Output the [X, Y] coordinate of the center of the cell containing the given text.  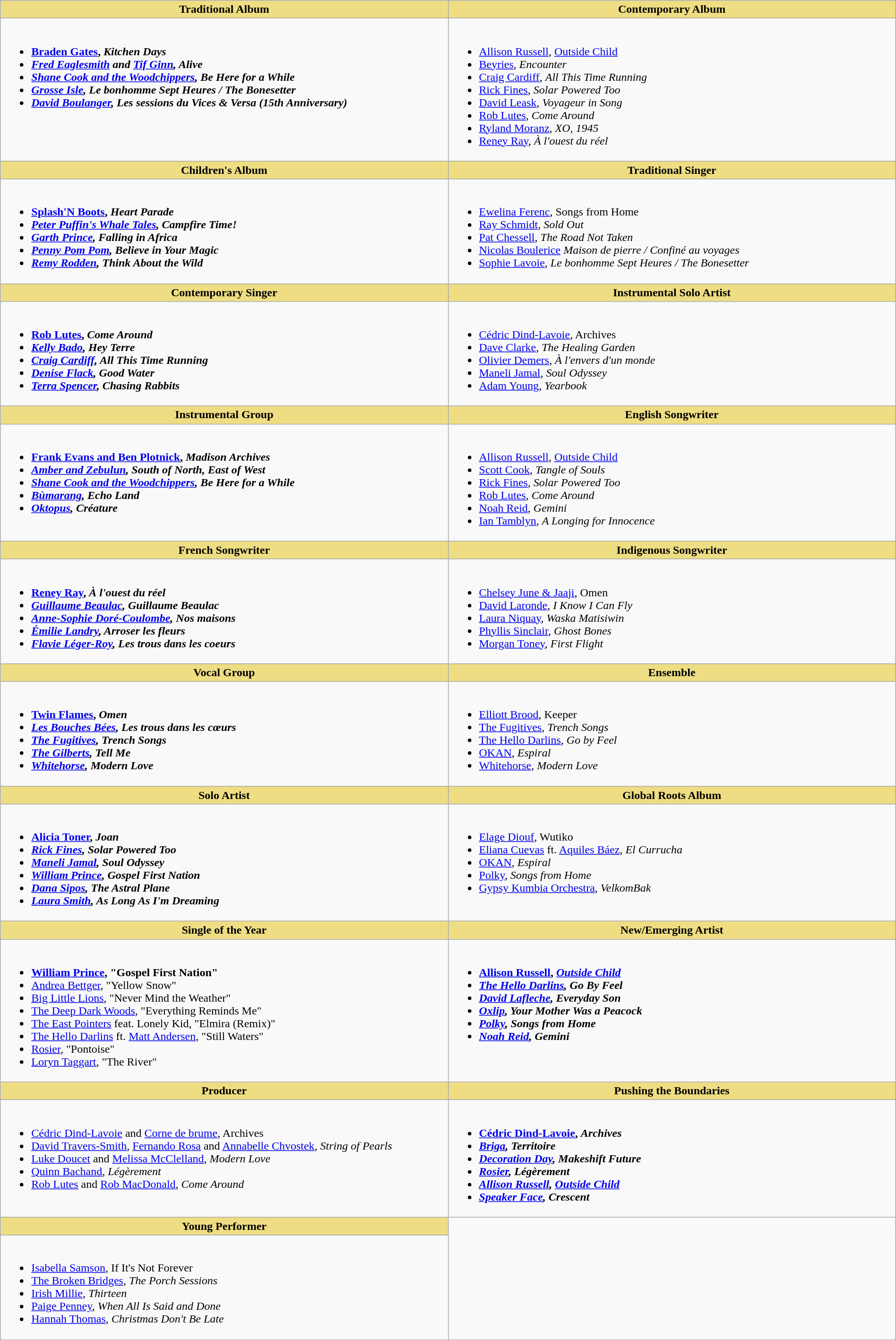
Global Roots Album [672, 795]
Cédric Dind-Lavoie, ArchivesBriga, TerritoireDecoration Day, Makeshift FutureRosier, LégèrementAllison Russell, Outside ChildSpeaker Face, Crescent [672, 1159]
Instrumental Group [224, 415]
Solo Artist [224, 795]
Young Performer [224, 1226]
Rob Lutes, Come AroundKelly Bado, Hey TerreCraig Cardiff, All This Time RunningDenise Flack, Good WaterTerra Spencer, Chasing Rabbits [224, 353]
Children's Album [224, 170]
Cédric Dind-Lavoie, ArchivesDave Clarke, The Healing GardenOlivier Demers, À l'envers d'un mondeManeli Jamal, Soul OdysseyAdam Young, Yearbook [672, 353]
Producer [224, 1091]
New/Emerging Artist [672, 930]
Chelsey June & Jaaji, OmenDavid Laronde, I Know I Can FlyLaura Niquay, Waska MatisiwinPhyllis Sinclair, Ghost BonesMorgan Toney, First Flight [672, 611]
Contemporary Album [672, 9]
Contemporary Singer [224, 292]
Traditional Singer [672, 170]
Twin Flames, OmenLes Bouches Bées, Les trous dans les cœursThe Fugitives, Trench SongsThe Gilberts, Tell MeWhitehorse, Modern Love [224, 733]
Traditional Album [224, 9]
Single of the Year [224, 930]
English Songwriter [672, 415]
Instrumental Solo Artist [672, 292]
Pushing the Boundaries [672, 1091]
Elage Diouf, WutikoEliana Cuevas ft. Aquiles Báez, El CurruchaOKAN, EspiralPolky, Songs from HomeGypsy Kumbia Orchestra, VelkomBak [672, 863]
Elliott Brood, KeeperThe Fugitives, Trench SongsThe Hello Darlins, Go by FeelOKAN, EspiralWhitehorse, Modern Love [672, 733]
French Songwriter [224, 550]
Indigenous Songwriter [672, 550]
Ensemble [672, 672]
Vocal Group [224, 672]
